Provide the [X, Y] coordinate of the cell's center where the given text is located.  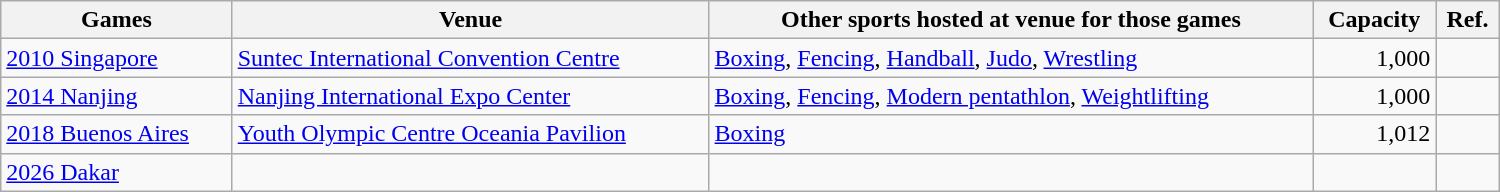
Other sports hosted at venue for those games [1011, 20]
Boxing, Fencing, Handball, Judo, Wrestling [1011, 58]
Youth Olympic Centre Oceania Pavilion [470, 134]
2010 Singapore [116, 58]
Boxing [1011, 134]
1,012 [1374, 134]
Venue [470, 20]
Games [116, 20]
2018 Buenos Aires [116, 134]
Suntec International Convention Centre [470, 58]
2014 Nanjing [116, 96]
2026 Dakar [116, 172]
Ref. [1468, 20]
Boxing, Fencing, Modern pentathlon, Weightlifting [1011, 96]
Capacity [1374, 20]
Nanjing International Expo Center [470, 96]
